Determine the (x, y) coordinate at the center of the cell enclosing the given text.  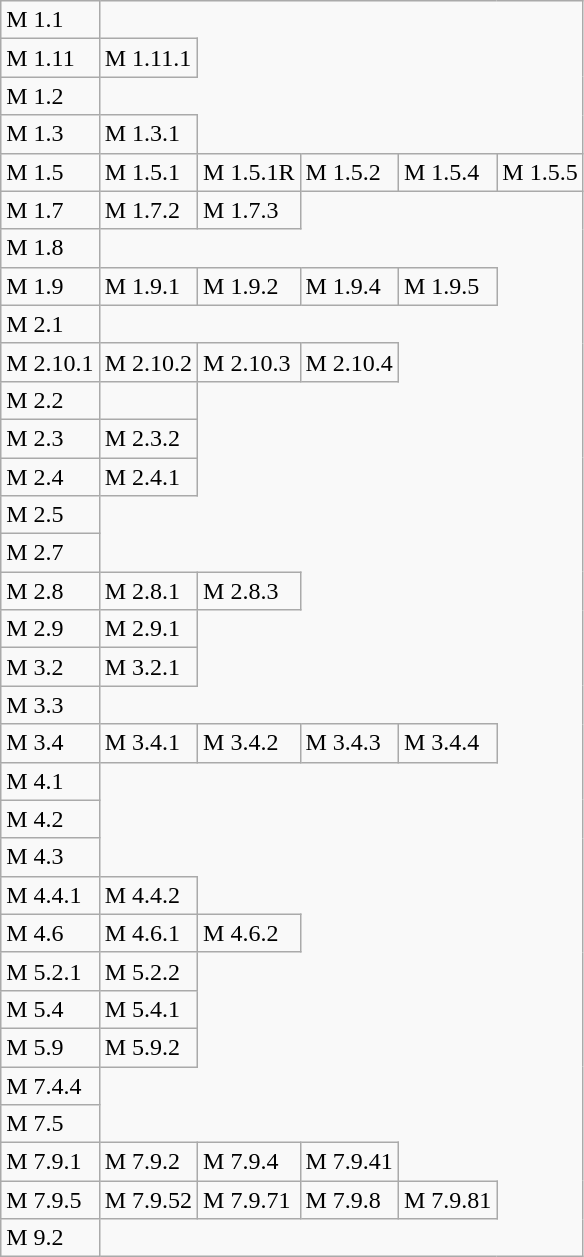
M 1.11.1 (148, 58)
M 1.5.2 (349, 172)
M 4.4.2 (148, 895)
M 7.9.41 (349, 1162)
M 7.5 (50, 1124)
M 2.3.2 (148, 438)
M 5.2.2 (148, 971)
M 3.4 (50, 743)
M 1.5.1R (249, 172)
M 2.8 (50, 591)
M 3.2.1 (148, 667)
M 1.7 (50, 210)
M 4.2 (50, 819)
M 7.9.8 (349, 1200)
M 1.11 (50, 58)
M 7.9.5 (50, 1200)
M 1.8 (50, 248)
M 1.7.3 (249, 210)
M 2.10.2 (148, 362)
M 2.10.1 (50, 362)
M 2.8.1 (148, 591)
M 7.9.52 (148, 1200)
M 1.5.4 (447, 172)
M 7.4.4 (50, 1085)
M 4.6 (50, 933)
M 2.4.1 (148, 477)
M 2.1 (50, 324)
M 4.1 (50, 781)
M 2.3 (50, 438)
M 7.9.4 (249, 1162)
M 1.9.5 (447, 286)
M 2.10.3 (249, 362)
M 1.2 (50, 96)
M 7.9.71 (249, 1200)
M 1.1 (50, 20)
M 4.6.1 (148, 933)
M 3.2 (50, 667)
M 4.4.1 (50, 895)
M 3.4.1 (148, 743)
M 3.4.2 (249, 743)
M 4.3 (50, 857)
M 3.4.3 (349, 743)
M 5.2.1 (50, 971)
M 7.9.81 (447, 1200)
M 5.9.2 (148, 1047)
M 2.5 (50, 515)
M 1.3 (50, 134)
M 2.9.1 (148, 629)
M 4.6.2 (249, 933)
M 1.9.1 (148, 286)
M 2.9 (50, 629)
M 2.8.3 (249, 591)
M 1.5 (50, 172)
M 1.7.2 (148, 210)
M 2.10.4 (349, 362)
M 5.9 (50, 1047)
M 7.9.1 (50, 1162)
M 2.7 (50, 553)
M 5.4 (50, 1009)
M 3.4.4 (447, 743)
M 3.3 (50, 705)
M 1.9 (50, 286)
M 7.9.2 (148, 1162)
M 2.2 (50, 400)
M 2.4 (50, 477)
M 1.3.1 (148, 134)
M 1.5.1 (148, 172)
M 5.4.1 (148, 1009)
M 9.2 (50, 1238)
M 1.9.4 (349, 286)
M 1.5.5 (540, 172)
M 1.9.2 (249, 286)
